Pinpoint the cell where the given text exists, returning its (x, y) midpoint coordinate. 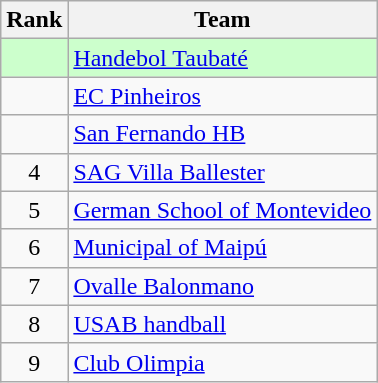
German School of Montevideo (222, 210)
Club Olimpia (222, 362)
9 (34, 362)
San Fernando HB (222, 134)
Team (222, 20)
Municipal of Maipú (222, 248)
SAG Villa Ballester (222, 172)
6 (34, 248)
5 (34, 210)
Ovalle Balonmano (222, 286)
8 (34, 324)
7 (34, 286)
USAB handball (222, 324)
EC Pinheiros (222, 96)
Rank (34, 20)
4 (34, 172)
Handebol Taubaté (222, 58)
